From the cell containing the given text, extract its center point as (x, y) coordinate. 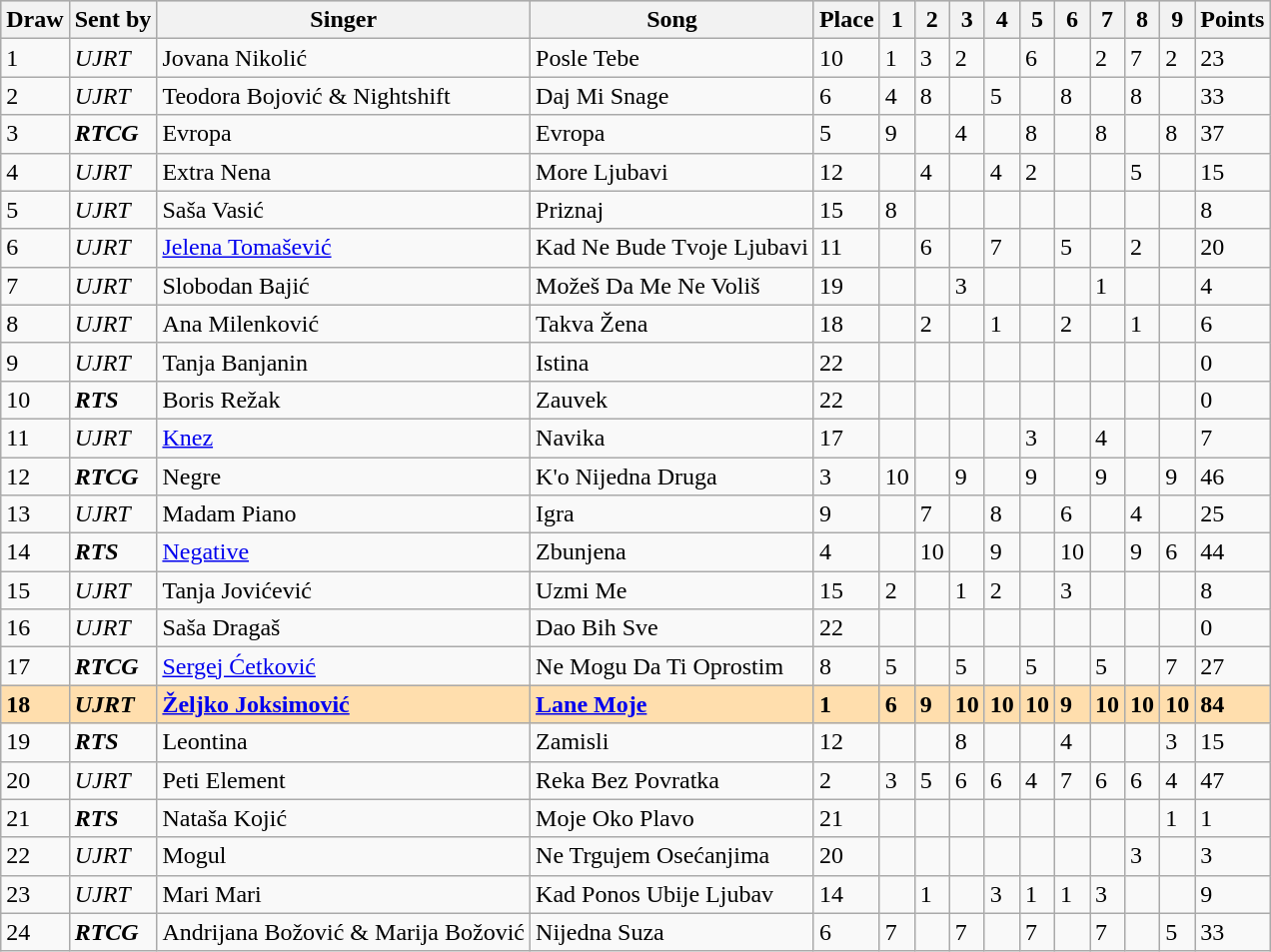
Boris Režak (344, 400)
Saša Vasić (344, 210)
Reka Bez Povratka (672, 780)
Navika (672, 438)
Andrijana Božović & Marija Božović (344, 932)
47 (1233, 780)
Slobodan Bajić (344, 286)
Daj Mi Snage (672, 96)
13 (35, 514)
Dao Bih Sve (672, 628)
Željko Joksimović (344, 704)
16 (35, 628)
Place (846, 20)
Leontina (344, 742)
Peti Element (344, 780)
Ne Trgujem Osećanjima (672, 856)
K'o Nijedna Druga (672, 476)
Priznaj (672, 210)
Madam Piano (344, 514)
25 (1233, 514)
Teodora Bojović & Nightshift (344, 96)
Song (672, 20)
Draw (35, 20)
Posle Tebe (672, 58)
Saša Dragaš (344, 628)
Kad Ne Bude Tvoje Ljubavi (672, 248)
44 (1233, 552)
Kad Ponos Ubije Ljubav (672, 894)
Points (1233, 20)
Ana Milenković (344, 324)
84 (1233, 704)
Ne Mogu Da Ti Oprostim (672, 666)
Lane Moje (672, 704)
Extra Nena (344, 172)
More Ljubavi (672, 172)
Zauvek (672, 400)
Uzmi Me (672, 590)
Singer (344, 20)
Sent by (113, 20)
27 (1233, 666)
46 (1233, 476)
37 (1233, 134)
Istina (672, 362)
Jovana Nikolić (344, 58)
Nataša Kojić (344, 818)
Mogul (344, 856)
Igra (672, 514)
24 (35, 932)
Moje Oko Plavo (672, 818)
Tanja Jovićević (344, 590)
Knez (344, 438)
Jelena Tomašević (344, 248)
Takva Žena (672, 324)
Mari Mari (344, 894)
Možeš Da Me Ne Voliš (672, 286)
Negre (344, 476)
Zamisli (672, 742)
Tanja Banjanin (344, 362)
Nijedna Suza (672, 932)
Zbunjena (672, 552)
Sergej Ćetković (344, 666)
Negative (344, 552)
